Pinpoint the cell where the given text exists, returning its [X, Y] midpoint coordinate. 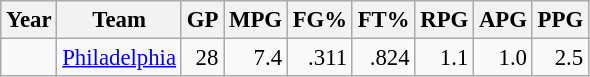
.824 [384, 58]
RPG [444, 20]
2.5 [560, 58]
1.0 [504, 58]
28 [202, 58]
Year [29, 20]
GP [202, 20]
Philadelphia [119, 58]
PPG [560, 20]
7.4 [256, 58]
FG% [320, 20]
.311 [320, 58]
Team [119, 20]
FT% [384, 20]
APG [504, 20]
1.1 [444, 58]
MPG [256, 20]
